Search for the cell housing the specified text and yield its (x, y) center coordinate. 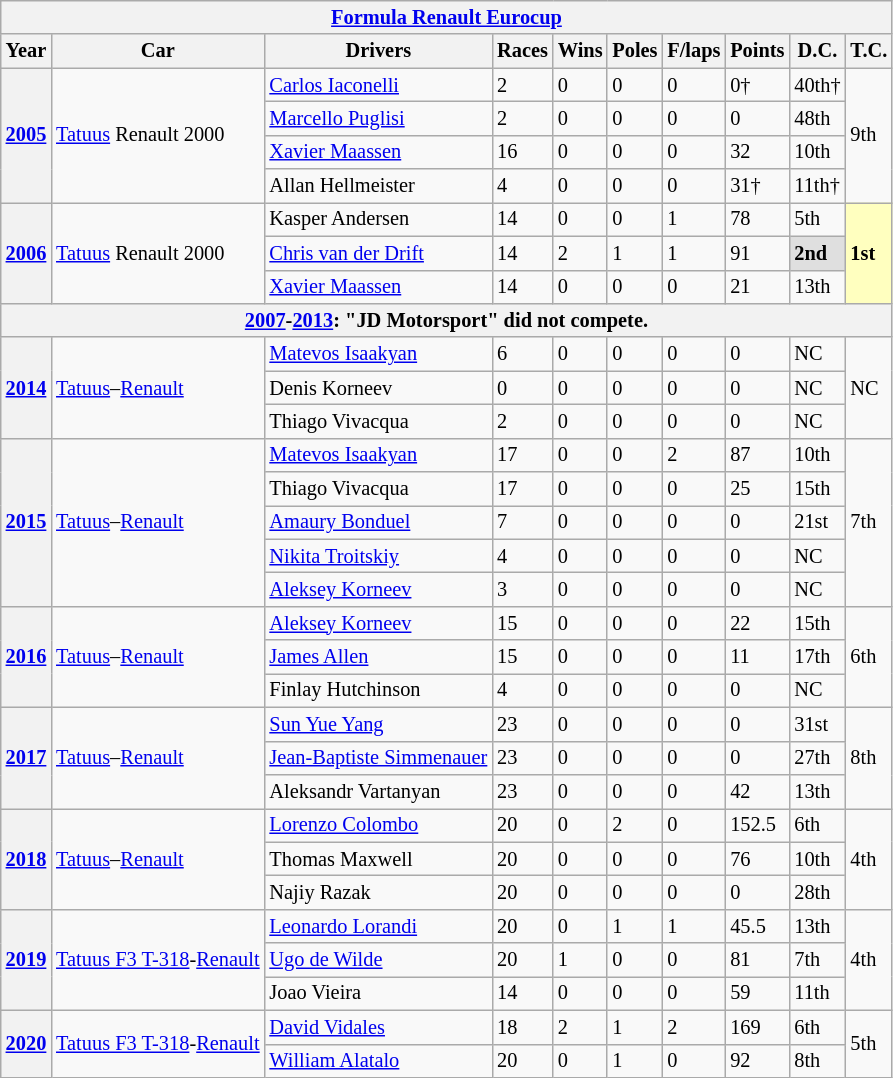
45.5 (757, 926)
Drivers (378, 51)
81 (757, 960)
James Allen (378, 657)
Chris van der Drift (378, 253)
Wins (580, 51)
Aleksandr Vartanyan (378, 791)
16 (522, 152)
92 (757, 1061)
28th (817, 892)
Nikita Troitskiy (378, 556)
David Vidales (378, 1027)
T.C. (868, 51)
6 (522, 354)
2005 (26, 136)
2014 (26, 388)
Denis Korneev (378, 388)
0† (757, 85)
2019 (26, 960)
2nd (817, 253)
Lorenzo Colombo (378, 825)
William Alatalo (378, 1061)
Najiy Razak (378, 892)
152.5 (757, 825)
2006 (26, 252)
17th (817, 657)
Amaury Bonduel (378, 522)
Finlay Hutchinson (378, 690)
11th† (817, 186)
2017 (26, 758)
32 (757, 152)
21 (757, 287)
25 (757, 489)
76 (757, 859)
27th (817, 758)
87 (757, 455)
Points (757, 51)
Marcello Puglisi (378, 118)
2016 (26, 656)
31st (817, 724)
78 (757, 219)
Joao Vieira (378, 993)
2018 (26, 858)
Car (158, 51)
1st (868, 252)
Sun Yue Yang (378, 724)
42 (757, 791)
2015 (26, 522)
D.C. (817, 51)
Ugo de Wilde (378, 960)
11 (757, 657)
2007-2013: "JD Motorsport" did not compete. (446, 320)
9th (868, 136)
18 (522, 1027)
Year (26, 51)
Races (522, 51)
3 (522, 589)
7 (522, 522)
F/laps (694, 51)
40th† (817, 85)
22 (757, 623)
11th (817, 993)
2020 (26, 1044)
Allan Hellmeister (378, 186)
48th (817, 118)
21st (817, 522)
Leonardo Lorandi (378, 926)
59 (757, 993)
Jean-Baptiste Simmenauer (378, 758)
Carlos Iaconelli (378, 85)
91 (757, 253)
Poles (634, 51)
169 (757, 1027)
Formula Renault Eurocup (446, 17)
Thomas Maxwell (378, 859)
Kasper Andersen (378, 219)
31† (757, 186)
